Extract the [x, y] coordinate from the center of the cell holding the provided text.  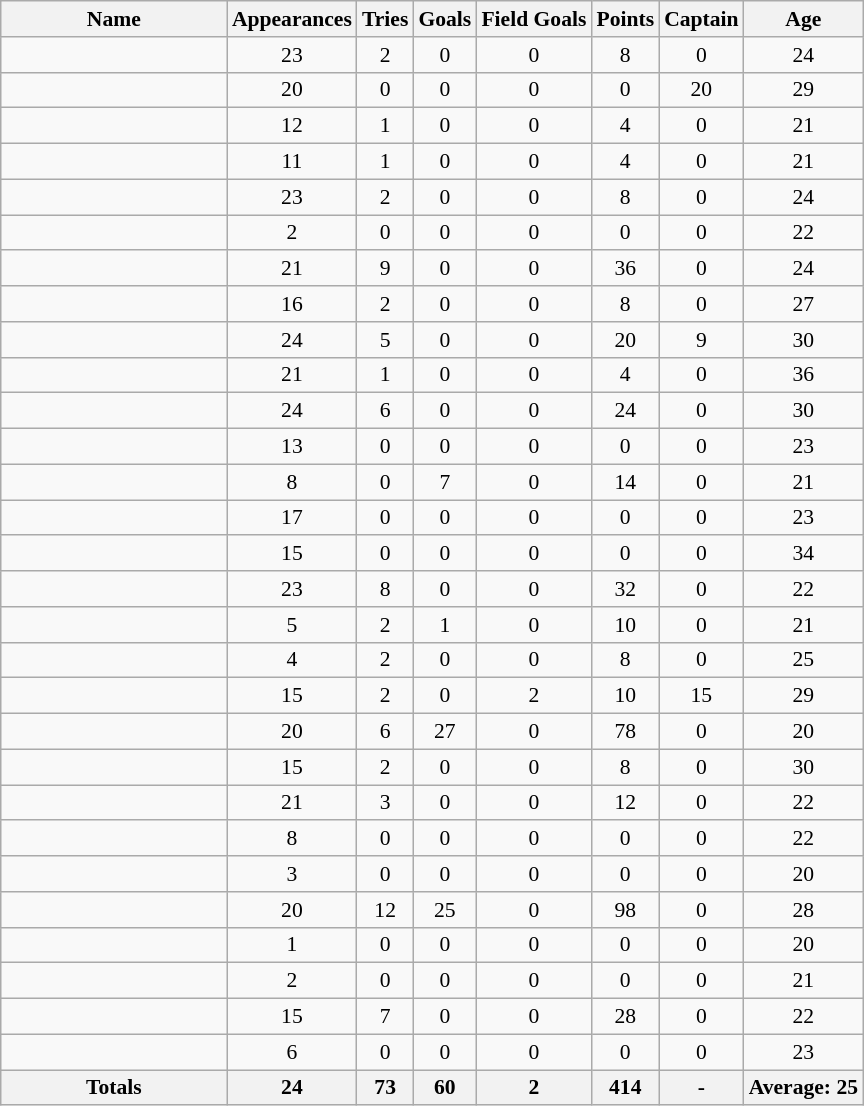
- [702, 1088]
Average: 25 [804, 1088]
Field Goals [534, 19]
73 [385, 1088]
60 [444, 1088]
Goals [444, 19]
11 [292, 162]
16 [292, 304]
414 [625, 1088]
17 [292, 518]
Name [114, 19]
Totals [114, 1088]
Appearances [292, 19]
78 [625, 732]
32 [625, 589]
Points [625, 19]
Tries [385, 19]
34 [804, 554]
13 [292, 447]
98 [625, 910]
Captain [702, 19]
Age [804, 19]
14 [625, 482]
